Scan for the cell matching the given text and deliver its (X, Y) coordinate at center. 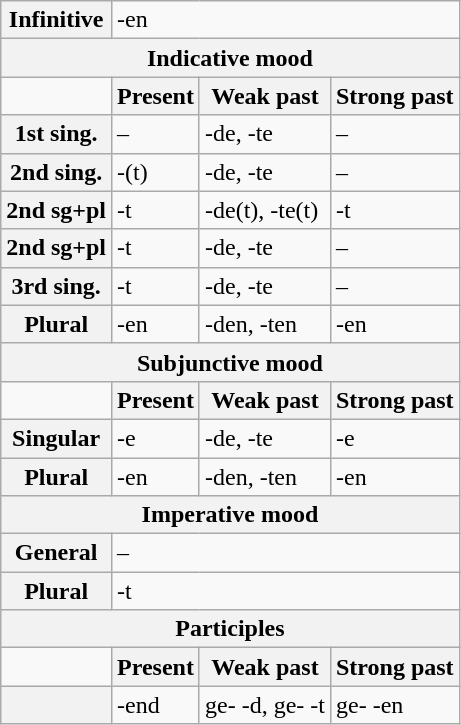
General (56, 553)
-de(t), -te(t) (264, 210)
Indicative mood (230, 58)
ge- -en (394, 705)
ge- -d, ge- -t (264, 705)
Singular (56, 438)
Infinitive (56, 20)
-(t) (156, 172)
3rd sing. (56, 286)
Imperative mood (230, 515)
-end (156, 705)
Subjunctive mood (230, 362)
1st sing. (56, 134)
2nd sing. (56, 172)
Participles (230, 629)
